Find where the given text appears and provide that cell's center as [x, y] coordinate. 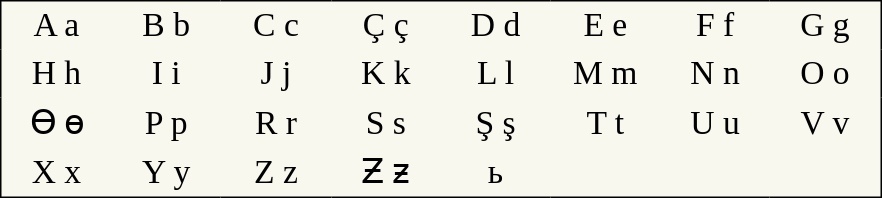
I i [166, 74]
S s [386, 123]
V v [826, 123]
Ş ş [496, 123]
T t [605, 123]
R r [276, 123]
B b [166, 26]
H h [56, 74]
Ç ç [386, 26]
Z z [276, 172]
L l [496, 74]
O o [826, 74]
K k [386, 74]
D d [496, 26]
P p [166, 123]
A a [56, 26]
M m [605, 74]
ь [496, 172]
F f [715, 26]
U u [715, 123]
G g [826, 26]
C c [276, 26]
J j [276, 74]
N n [715, 74]
Ƶ ƶ [386, 172]
Y y [166, 172]
E e [605, 26]
Ө ө [56, 123]
X x [56, 172]
